Find where the given text appears and provide that cell's center as (X, Y) coordinate. 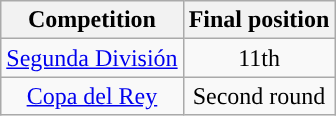
11th (259, 58)
Competition (92, 20)
Final position (259, 20)
Copa del Rey (92, 96)
Second round (259, 96)
Segunda División (92, 58)
